Detect which cell encompasses the target text, then output its [x, y] center coordinate. 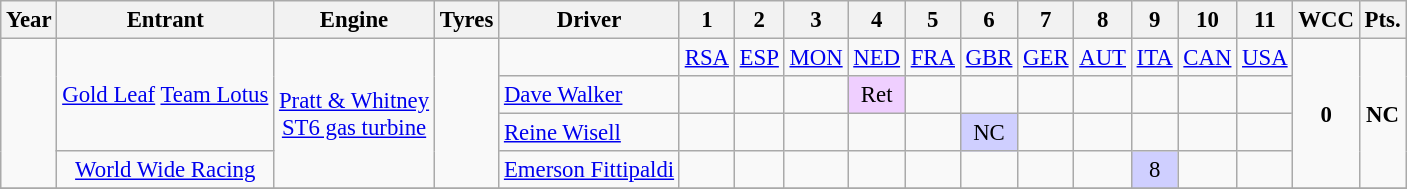
MON [816, 58]
Ret [876, 95]
Driver [590, 20]
Entrant [166, 20]
5 [932, 20]
Year [29, 20]
CAN [1208, 58]
Pts. [1382, 20]
Dave Walker [590, 95]
ESP [759, 58]
10 [1208, 20]
WCC [1326, 20]
2 [759, 20]
1 [706, 20]
FRA [932, 58]
GER [1046, 58]
Emerson Fittipaldi [590, 170]
NED [876, 58]
Engine [354, 20]
Pratt & WhitneyST6 gas turbine [354, 114]
Reine Wisell [590, 133]
USA [1265, 58]
RSA [706, 58]
0 [1326, 114]
4 [876, 20]
11 [1265, 20]
3 [816, 20]
Tyres [466, 20]
ITA [1154, 58]
GBR [988, 58]
7 [1046, 20]
9 [1154, 20]
Gold Leaf Team Lotus [166, 96]
World Wide Racing [166, 170]
AUT [1102, 58]
6 [988, 20]
